Locate the cell with the specified text and output its [X, Y] center coordinate. 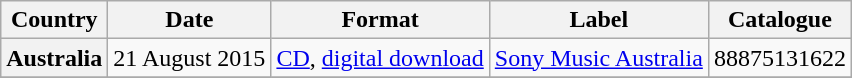
21 August 2015 [190, 58]
88875131622 [780, 58]
CD, digital download [380, 58]
Catalogue [780, 20]
Format [380, 20]
Label [598, 20]
Date [190, 20]
Country [54, 20]
Australia [54, 58]
Sony Music Australia [598, 58]
